Determine the (X, Y) coordinate at the center of the cell enclosing the given text.  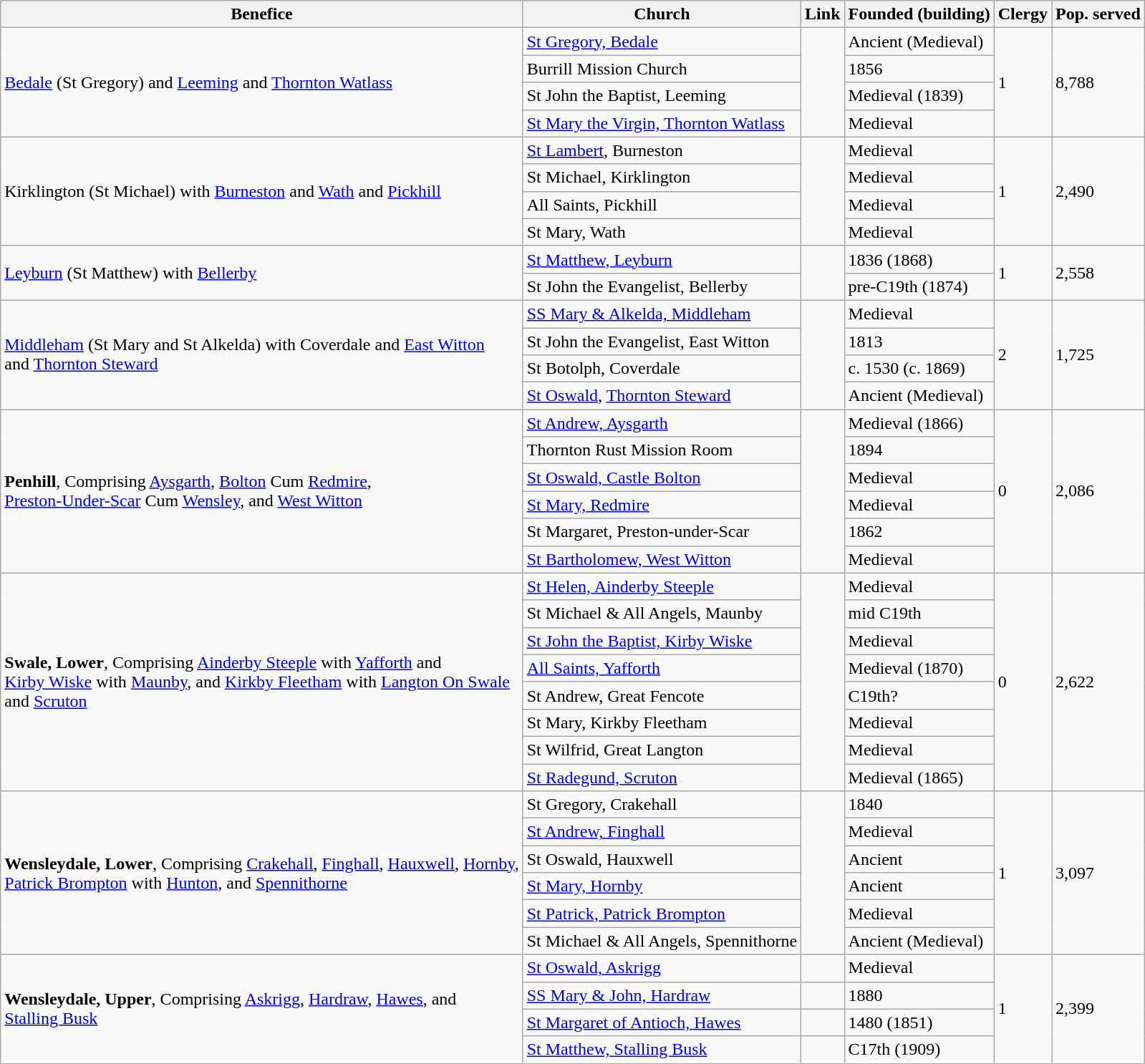
mid C19th (919, 614)
St Oswald, Castle Bolton (662, 478)
St Gregory, Bedale (662, 42)
Middleham (St Mary and St Alkelda) with Coverdale and East Wittonand Thornton Steward (262, 354)
St Oswald, Thornton Steward (662, 396)
1,725 (1098, 354)
2,490 (1098, 191)
St Gregory, Crakehall (662, 805)
St Mary the Virgin, Thornton Watlass (662, 123)
Kirklington (St Michael) with Burneston and Wath and Pickhill (262, 191)
St John the Baptist, Leeming (662, 96)
Wensleydale, Upper, Comprising Askrigg, Hardraw, Hawes, andStalling Busk (262, 1009)
Pop. served (1098, 14)
St Andrew, Finghall (662, 832)
St Matthew, Leyburn (662, 259)
Church (662, 14)
St Michael & All Angels, Spennithorne (662, 941)
1894 (919, 450)
2 (1023, 354)
1836 (1868) (919, 259)
All Saints, Yafforth (662, 668)
St Margaret, Preston-under-Scar (662, 532)
C17th (1909) (919, 1050)
St Helen, Ainderby Steeple (662, 586)
St Oswald, Askrigg (662, 968)
St Michael, Kirklington (662, 178)
Swale, Lower, Comprising Ainderby Steeple with Yafforth andKirby Wiske with Maunby, and Kirkby Fleetham with Langton On Swaleand Scruton (262, 682)
St John the Evangelist, Bellerby (662, 286)
C19th? (919, 695)
St Andrew, Great Fencote (662, 695)
Benefice (262, 14)
St Mary, Wath (662, 232)
Medieval (1866) (919, 423)
St Botolph, Coverdale (662, 369)
All Saints, Pickhill (662, 205)
1862 (919, 532)
1856 (919, 69)
St Radegund, Scruton (662, 777)
St Matthew, Stalling Busk (662, 1050)
St Oswald, Hauxwell (662, 859)
Link (823, 14)
St John the Evangelist, East Witton (662, 342)
1480 (1851) (919, 1022)
2,399 (1098, 1009)
St John the Baptist, Kirby Wiske (662, 641)
1880 (919, 995)
St Lambert, Burneston (662, 150)
2,086 (1098, 491)
1840 (919, 805)
SS Mary & Alkelda, Middleham (662, 314)
c. 1530 (c. 1869) (919, 369)
St Mary, Redmire (662, 505)
Wensleydale, Lower, Comprising Crakehall, Finghall, Hauxwell, Hornby,Patrick Brompton with Hunton, and Spennithorne (262, 873)
Bedale (St Gregory) and Leeming and Thornton Watlass (262, 82)
St Margaret of Antioch, Hawes (662, 1022)
8,788 (1098, 82)
SS Mary & John, Hardraw (662, 995)
St Mary, Hornby (662, 886)
St Wilfrid, Great Langton (662, 750)
Leyburn (St Matthew) with Bellerby (262, 273)
St Andrew, Aysgarth (662, 423)
2,622 (1098, 682)
Clergy (1023, 14)
Founded (building) (919, 14)
Medieval (1870) (919, 668)
Burrill Mission Church (662, 69)
St Mary, Kirkby Fleetham (662, 722)
St Patrick, Patrick Brompton (662, 914)
St Bartholomew, West Witton (662, 559)
Medieval (1839) (919, 96)
Medieval (1865) (919, 777)
pre-C19th (1874) (919, 286)
2,558 (1098, 273)
Penhill, Comprising Aysgarth, Bolton Cum Redmire,Preston-Under-Scar Cum Wensley, and West Witton (262, 491)
3,097 (1098, 873)
St Michael & All Angels, Maunby (662, 614)
Thornton Rust Mission Room (662, 450)
1813 (919, 342)
